Provide the (X, Y) coordinate of the cell's center where the given text is located.  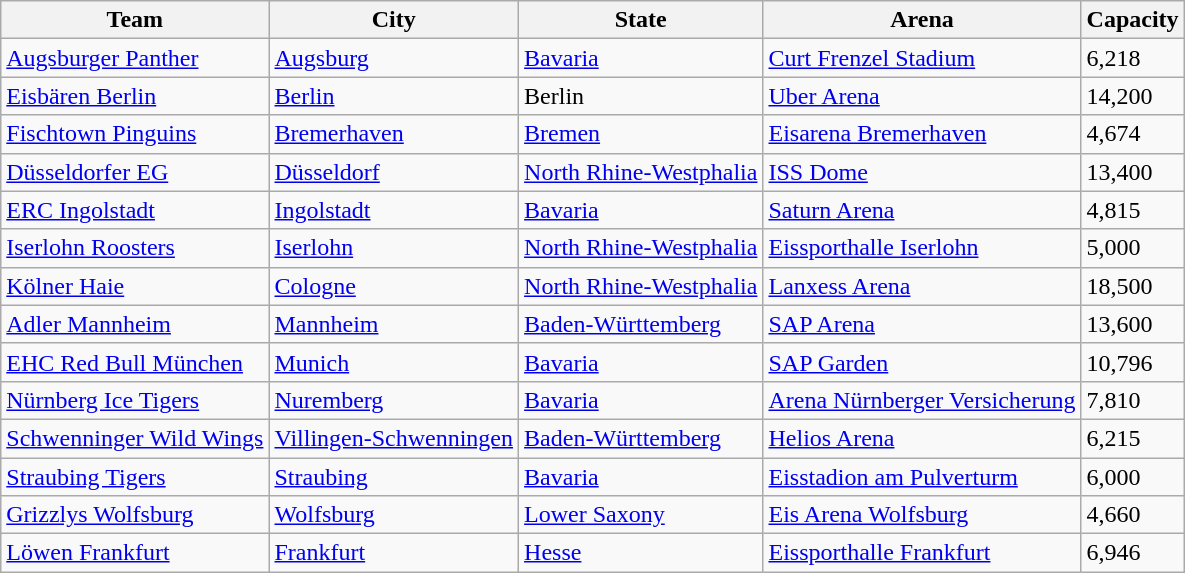
Bremen (641, 134)
Eissporthalle Frankfurt (922, 553)
Fischtown Pinguins (135, 134)
SAP Arena (922, 324)
Ingolstadt (394, 210)
SAP Garden (922, 362)
Eisbären Berlin (135, 96)
Villingen-Schwenningen (394, 438)
Curt Frenzel Stadium (922, 58)
14,200 (1132, 96)
Schwenninger Wild Wings (135, 438)
6,000 (1132, 477)
6,946 (1132, 553)
Hesse (641, 553)
Eisarena Bremerhaven (922, 134)
4,815 (1132, 210)
18,500 (1132, 286)
Lanxess Arena (922, 286)
Iserlohn Roosters (135, 248)
Grizzlys Wolfsburg (135, 515)
Eis Arena Wolfsburg (922, 515)
Arena Nürnberger Versicherung (922, 400)
City (394, 20)
13,600 (1132, 324)
Düsseldorfer EG (135, 172)
Helios Arena (922, 438)
State (641, 20)
Düsseldorf (394, 172)
Löwen Frankfurt (135, 553)
Bremerhaven (394, 134)
Saturn Arena (922, 210)
Mannheim (394, 324)
13,400 (1132, 172)
Nuremberg (394, 400)
Eissporthalle Iserlohn (922, 248)
Munich (394, 362)
ISS Dome (922, 172)
Uber Arena (922, 96)
Augsburger Panther (135, 58)
Nürnberg Ice Tigers (135, 400)
Eisstadion am Pulverturm (922, 477)
10,796 (1132, 362)
Arena (922, 20)
EHC Red Bull München (135, 362)
Augsburg (394, 58)
Cologne (394, 286)
Iserlohn (394, 248)
Team (135, 20)
Straubing Tigers (135, 477)
Capacity (1132, 20)
Frankfurt (394, 553)
7,810 (1132, 400)
Straubing (394, 477)
4,674 (1132, 134)
Wolfsburg (394, 515)
6,215 (1132, 438)
4,660 (1132, 515)
Lower Saxony (641, 515)
5,000 (1132, 248)
6,218 (1132, 58)
Adler Mannheim (135, 324)
ERC Ingolstadt (135, 210)
Kölner Haie (135, 286)
